Find where the given text appears and provide that cell's center as (x, y) coordinate. 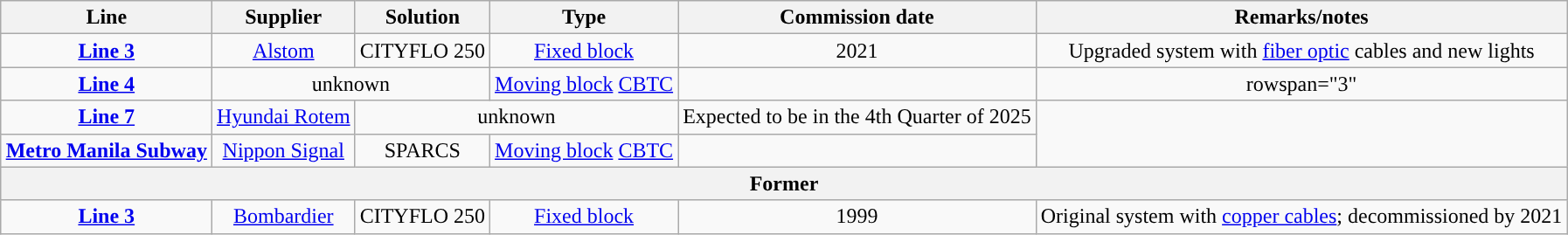
Expected to be in the 4th Quarter of 2025 (857, 117)
Former (784, 183)
Upgraded system with fiber optic cables and new lights (1301, 51)
Supplier (283, 17)
Line (107, 17)
rowspan="3" (1301, 84)
Line 7 (107, 117)
Nippon Signal (283, 150)
Line 4 (107, 84)
Metro Manila Subway (107, 150)
Solution (422, 17)
Type (584, 17)
SPARCS (422, 150)
Hyundai Rotem (283, 117)
Original system with copper cables; decommissioned by 2021 (1301, 217)
Alstom (283, 51)
Commission date (857, 17)
Bombardier (283, 217)
1999 (857, 217)
Remarks/notes (1301, 17)
2021 (857, 51)
